For the text-containing cell, return its midpoint in (X, Y) coordinate format. 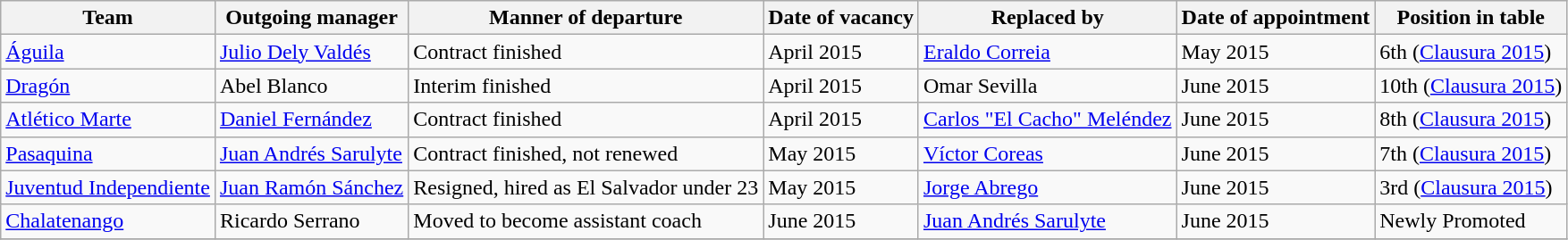
Julio Dely Valdés (311, 52)
Juan Ramón Sánchez (311, 187)
Juventud Independiente (108, 187)
Moved to become assistant coach (586, 221)
7th (Clausura 2015) (1471, 153)
Chalatenango (108, 221)
10th (Clausura 2015) (1471, 86)
Dragón (108, 86)
Águila (108, 52)
Interim finished (586, 86)
Víctor Coreas (1048, 153)
Resigned, hired as El Salvador under 23 (586, 187)
Jorge Abrego (1048, 187)
Pasaquina (108, 153)
Outgoing manager (311, 18)
Daniel Fernández (311, 120)
8th (Clausura 2015) (1471, 120)
Replaced by (1048, 18)
Newly Promoted (1471, 221)
Date of vacancy (841, 18)
Date of appointment (1276, 18)
3rd (Clausura 2015) (1471, 187)
Omar Sevilla (1048, 86)
Atlético Marte (108, 120)
Ricardo Serrano (311, 221)
Manner of departure (586, 18)
Abel Blanco (311, 86)
Position in table (1471, 18)
Team (108, 18)
Eraldo Correia (1048, 52)
Carlos "El Cacho" Meléndez (1048, 120)
Contract finished, not renewed (586, 153)
6th (Clausura 2015) (1471, 52)
